Capture the cell that displays the provided text and extract its (x, y) central coordinate. 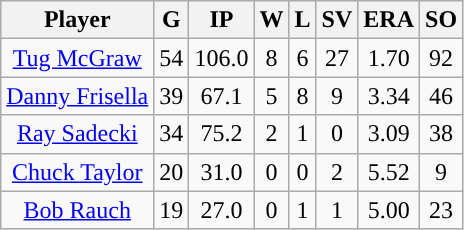
1.70 (389, 58)
Tug McGraw (78, 58)
67.1 (222, 96)
92 (442, 58)
54 (172, 58)
27.0 (222, 210)
106.0 (222, 58)
Bob Rauch (78, 210)
W (272, 20)
G (172, 20)
SO (442, 20)
L (302, 20)
6 (302, 58)
38 (442, 134)
5 (272, 96)
5.52 (389, 172)
5.00 (389, 210)
Danny Frisella (78, 96)
31.0 (222, 172)
Chuck Taylor (78, 172)
46 (442, 96)
Player (78, 20)
75.2 (222, 134)
IP (222, 20)
34 (172, 134)
ERA (389, 20)
Ray Sadecki (78, 134)
3.34 (389, 96)
3.09 (389, 134)
27 (337, 58)
SV (337, 20)
23 (442, 210)
20 (172, 172)
39 (172, 96)
19 (172, 210)
